Return (x, y) of the center of cell containing provided text 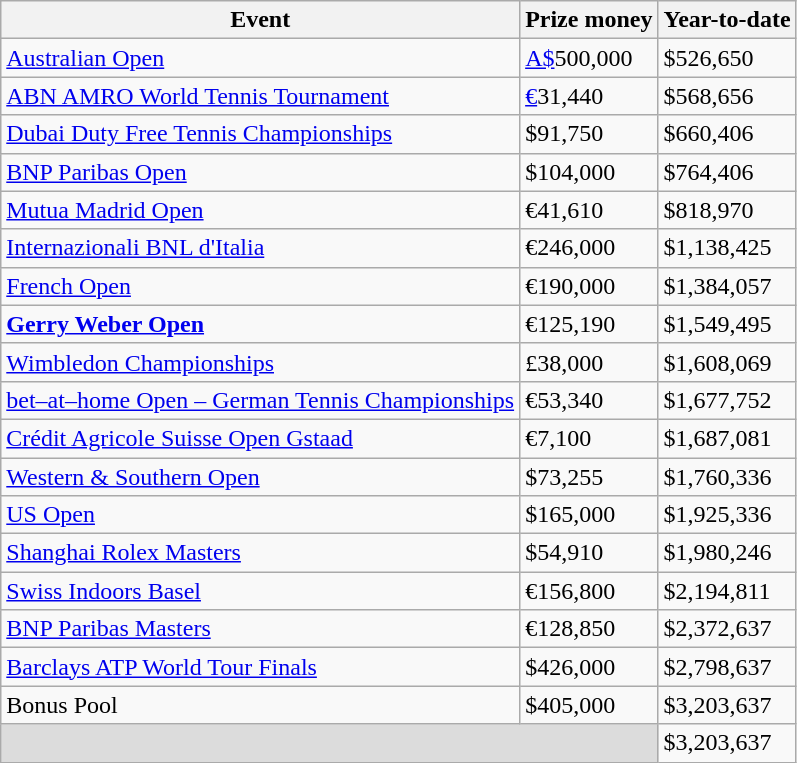
€7,100 (589, 438)
$54,910 (589, 553)
$526,650 (727, 58)
Dubai Duty Free Tennis Championships (260, 134)
€190,000 (589, 286)
€41,610 (589, 210)
$165,000 (589, 515)
$1,980,246 (727, 553)
$1,760,336 (727, 477)
French Open (260, 286)
ABN AMRO World Tennis Tournament (260, 96)
$73,255 (589, 477)
$1,384,057 (727, 286)
Swiss Indoors Basel (260, 591)
$104,000 (589, 172)
bet–at–home Open – German Tennis Championships (260, 400)
$568,656 (727, 96)
$91,750 (589, 134)
BNP Paribas Masters (260, 629)
$426,000 (589, 667)
$2,798,637 (727, 667)
$1,608,069 (727, 362)
$2,194,811 (727, 591)
€53,340 (589, 400)
$1,687,081 (727, 438)
Australian Open (260, 58)
Crédit Agricole Suisse Open Gstaad (260, 438)
Gerry Weber Open (260, 324)
$405,000 (589, 705)
Prize money (589, 20)
$1,549,495 (727, 324)
$1,138,425 (727, 248)
$764,406 (727, 172)
€246,000 (589, 248)
$818,970 (727, 210)
Bonus Pool (260, 705)
$660,406 (727, 134)
Internazionali BNL d'Italia (260, 248)
Western & Southern Open (260, 477)
A$500,000 (589, 58)
€31,440 (589, 96)
£38,000 (589, 362)
€156,800 (589, 591)
Event (260, 20)
€128,850 (589, 629)
$1,925,336 (727, 515)
Shanghai Rolex Masters (260, 553)
Mutua Madrid Open (260, 210)
€125,190 (589, 324)
US Open (260, 515)
$2,372,637 (727, 629)
Wimbledon Championships (260, 362)
Barclays ATP World Tour Finals (260, 667)
$1,677,752 (727, 400)
BNP Paribas Open (260, 172)
Year-to-date (727, 20)
